Provide the (x, y) coordinate of the cell's center where the given text is located.  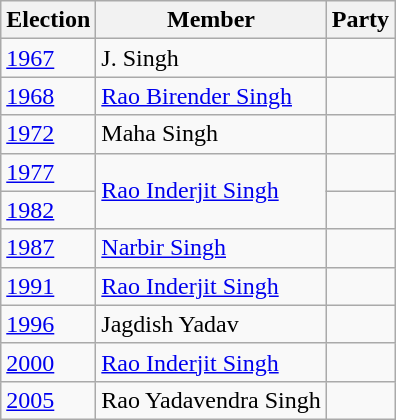
J. Singh (211, 58)
1968 (48, 96)
1991 (48, 286)
1967 (48, 58)
Maha Singh (211, 134)
Election (48, 20)
Narbir Singh (211, 248)
1987 (48, 248)
1982 (48, 210)
1972 (48, 134)
1977 (48, 172)
2005 (48, 400)
Rao Birender Singh (211, 96)
Rao Yadavendra Singh (211, 400)
Party (360, 20)
1996 (48, 324)
2000 (48, 362)
Member (211, 20)
Jagdish Yadav (211, 324)
